For the text-containing cell, return its midpoint in (X, Y) coordinate format. 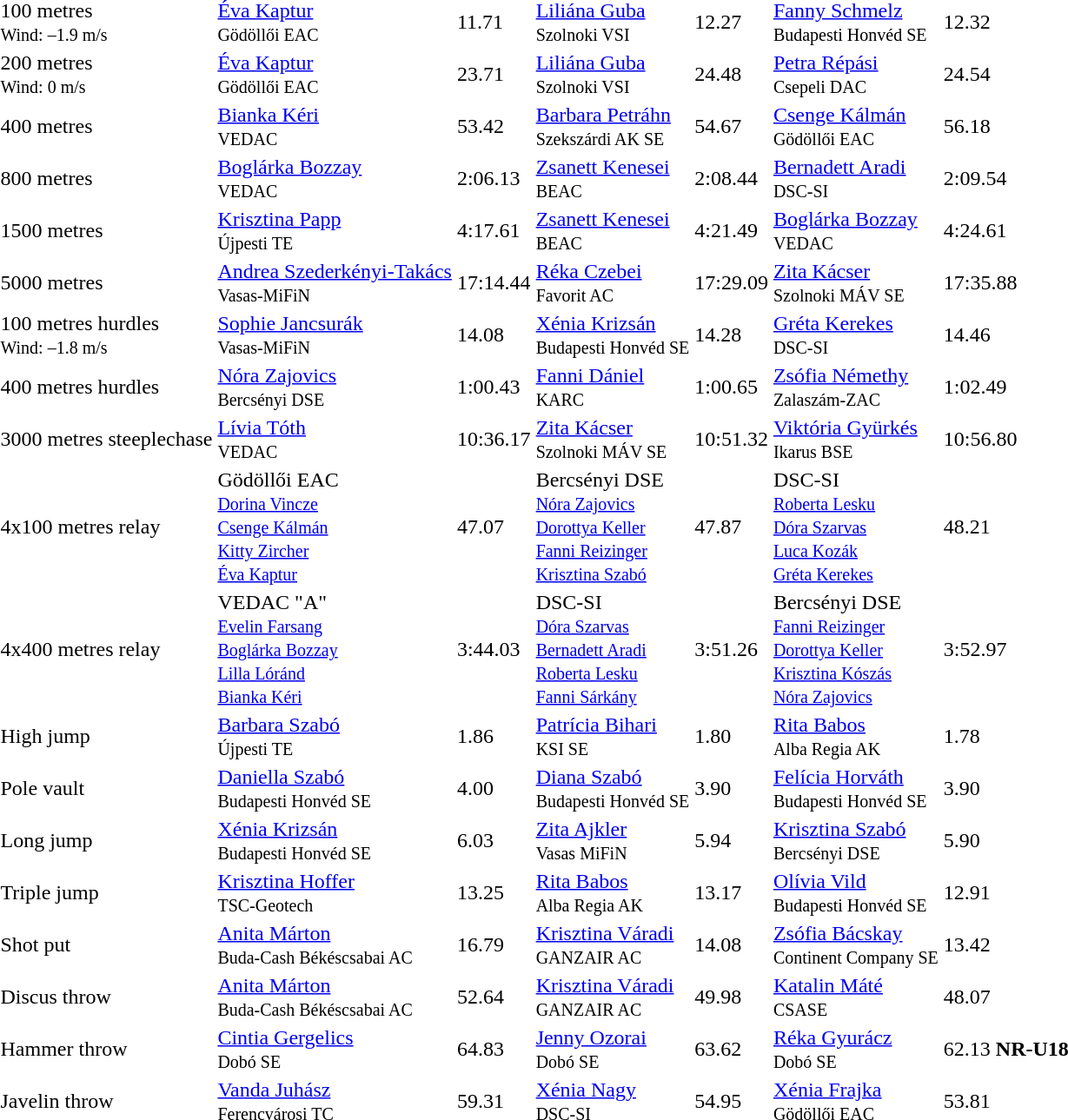
Lívia TóthVEDAC (335, 440)
Krisztina SzabóBercsényi DSE (855, 841)
Felícia HorváthBudapesti Honvéd SE (855, 789)
49.98 (732, 997)
6.03 (494, 841)
10:51.32 (732, 440)
Bianka KériVEDAC (335, 127)
4:21.49 (732, 231)
Andrea Szederkényi-TakácsVasas-MiFiN (335, 283)
47.87 (732, 527)
Krisztina HofferTSC-Geotech (335, 893)
Sophie JancsurákVasas-MiFiN (335, 335)
Réka CzebeiFavorit AC (613, 283)
Gödöllői EACDorina VinczeCsenge KálmánKitty ZircherÉva Kaptur (335, 527)
Bercsényi DSENóra ZajovicsDorottya KellerFanni ReizingerKrisztina Szabó (613, 527)
Krisztina PappÚjpesti TE (335, 231)
3.90 (732, 789)
Cintia GergelicsDobó SE (335, 1050)
Zita AjklerVasas MiFiN (613, 841)
1:00.43 (494, 388)
4.00 (494, 789)
Fanni DánielKARC (613, 388)
2:06.13 (494, 179)
17:29.09 (732, 283)
4:17.61 (494, 231)
Éva KapturGödöllői EAC (335, 75)
54.67 (732, 127)
3:51.26 (732, 649)
Jenny OzoraiDobó SE (613, 1050)
Barbara PetráhnSzekszárdi AK SE (613, 127)
5.94 (732, 841)
13.17 (732, 893)
47.07 (494, 527)
14.28 (732, 335)
Daniella SzabóBudapesti Honvéd SE (335, 789)
16.79 (494, 945)
Bernadett AradiDSC-SI (855, 179)
VEDAC "A"Evelin FarsangBoglárka BozzayLilla LórándBianka Kéri (335, 649)
Viktória GyürkésIkarus BSE (855, 440)
Gréta KerekesDSC-SI (855, 335)
Petra RépásiCsepeli DAC (855, 75)
10:36.17 (494, 440)
63.62 (732, 1050)
52.64 (494, 997)
Réka GyuráczDobó SE (855, 1050)
13.25 (494, 893)
Zsófia NémethyZalaszám-ZAC (855, 388)
24.48 (732, 75)
Liliána GubaSzolnoki VSI (613, 75)
DSC-SIRoberta LeskuDóra SzarvasLuca KozákGréta Kerekes (855, 527)
17:14.44 (494, 283)
Bercsényi DSEFanni ReizingerDorottya KellerKrisztina KószásNóra Zajovics (855, 649)
DSC-SIDóra SzarvasBernadett AradiRoberta LeskuFanni Sárkány (613, 649)
1.80 (732, 737)
Diana SzabóBudapesti Honvéd SE (613, 789)
Nóra ZajovicsBercsényi DSE (335, 388)
1.86 (494, 737)
1:00.65 (732, 388)
Patrícia BihariKSI SE (613, 737)
23.71 (494, 75)
Barbara SzabóÚjpesti TE (335, 737)
64.83 (494, 1050)
Katalin MátéCSASE (855, 997)
3:44.03 (494, 649)
53.42 (494, 127)
2:08.44 (732, 179)
Zsófia BácskayContinent Company SE (855, 945)
Olívia VildBudapesti Honvéd SE (855, 893)
Csenge KálmánGödöllői EAC (855, 127)
